Pinpoint the cell where the given text exists, returning its [X, Y] midpoint coordinate. 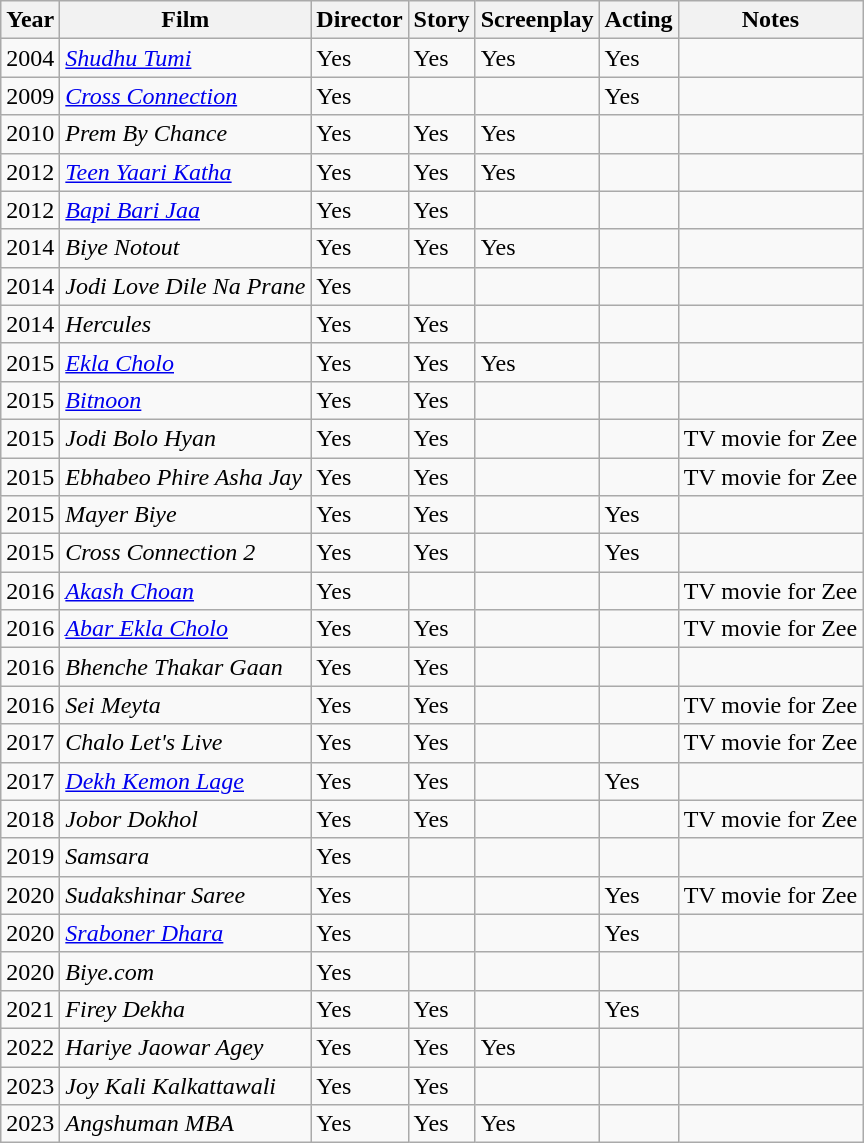
2021 [30, 1009]
2018 [30, 819]
Cross Connection 2 [186, 553]
Shudhu Tumi [186, 58]
Bitnoon [186, 400]
Bapi Bari Jaa [186, 210]
Firey Dekha [186, 1009]
Joy Kali Kalkattawali [186, 1085]
2010 [30, 134]
Jobor Dokhol [186, 819]
Director [360, 20]
Cross Connection [186, 96]
Ekla Cholo [186, 362]
Bhenche Thakar Gaan [186, 667]
Sudakshinar Saree [186, 895]
2019 [30, 857]
Dekh Kemon Lage [186, 781]
Angshuman MBA [186, 1124]
Samsara [186, 857]
Acting [638, 20]
Jodi Love Dile Na Prane [186, 286]
Mayer Biye [186, 515]
Sei Meyta [186, 705]
Akash Choan [186, 591]
Sraboner Dhara [186, 933]
Chalo Let's Live [186, 743]
Jodi Bolo Hyan [186, 438]
2009 [30, 96]
Year [30, 20]
Hercules [186, 324]
Teen Yaari Katha [186, 172]
Ebhabeo Phire Asha Jay [186, 477]
2004 [30, 58]
Hariye Jaowar Agey [186, 1047]
Abar Ekla Cholo [186, 629]
Biye.com [186, 971]
2022 [30, 1047]
Notes [770, 20]
Story [442, 20]
Prem By Chance [186, 134]
Film [186, 20]
Biye Notout [186, 248]
Screenplay [537, 20]
